Extract the [X, Y] coordinate from the center of the cell holding the provided text.  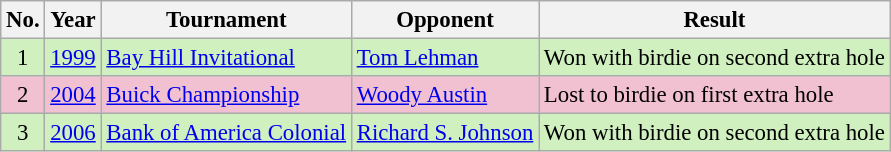
Buick Championship [226, 95]
2006 [73, 133]
Tom Lehman [444, 58]
2004 [73, 95]
Lost to birdie on first extra hole [715, 95]
No. [23, 20]
3 [23, 133]
Year [73, 20]
Woody Austin [444, 95]
2 [23, 95]
Bank of America Colonial [226, 133]
Bay Hill Invitational [226, 58]
Richard S. Johnson [444, 133]
Result [715, 20]
1999 [73, 58]
Opponent [444, 20]
1 [23, 58]
Tournament [226, 20]
